From the cell containing the given text, extract its center point as (X, Y) coordinate. 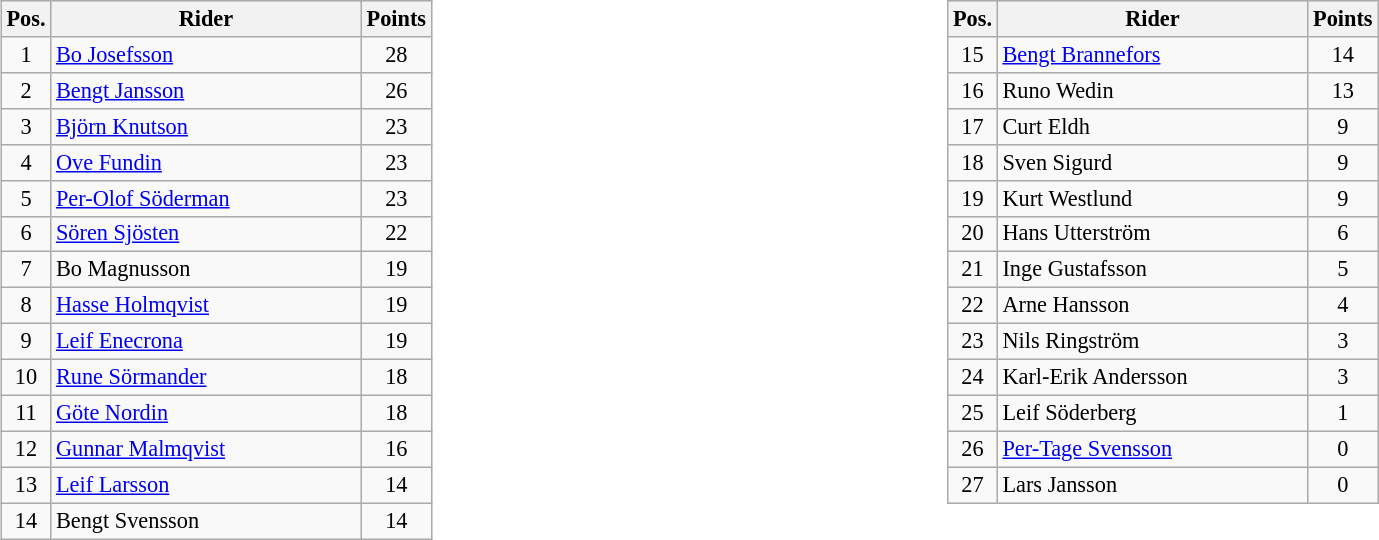
25 (972, 414)
20 (972, 234)
Arne Hansson (1152, 306)
Göte Nordin (206, 414)
Per-Olof Söderman (206, 198)
Lars Jansson (1152, 485)
Bengt Jansson (206, 90)
8 (26, 306)
Rune Sörmander (206, 378)
24 (972, 378)
7 (26, 270)
Inge Gustafsson (1152, 270)
Bo Josefsson (206, 54)
Gunnar Malmqvist (206, 449)
Bengt Brannefors (1152, 54)
Curt Eldh (1152, 126)
Kurt Westlund (1152, 198)
11 (26, 414)
Bengt Svensson (206, 521)
17 (972, 126)
Leif Larsson (206, 485)
27 (972, 485)
10 (26, 378)
Sören Sjösten (206, 234)
Nils Ringström (1152, 342)
Bo Magnusson (206, 270)
21 (972, 270)
Leif Enecrona (206, 342)
Runo Wedin (1152, 90)
Hans Utterström (1152, 234)
Leif Söderberg (1152, 414)
12 (26, 449)
15 (972, 54)
Karl-Erik Andersson (1152, 378)
Hasse Holmqvist (206, 306)
Björn Knutson (206, 126)
2 (26, 90)
Ove Fundin (206, 162)
28 (396, 54)
Sven Sigurd (1152, 162)
Per-Tage Svensson (1152, 449)
